Return [X, Y] of the center of cell containing provided text 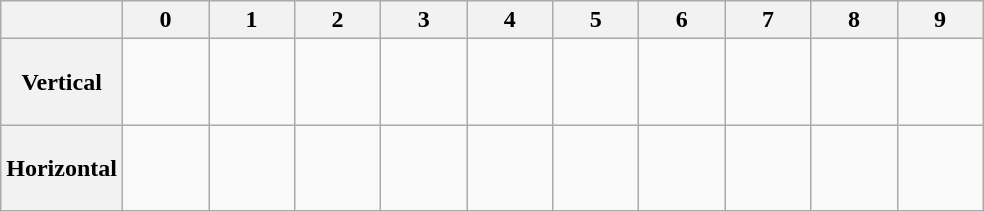
7 [768, 20]
0 [165, 20]
3 [424, 20]
6 [682, 20]
Vertical [62, 82]
1 [252, 20]
9 [940, 20]
5 [596, 20]
Horizontal [62, 168]
2 [338, 20]
8 [854, 20]
4 [510, 20]
